Locate the cell with the specified text and output its [X, Y] center coordinate. 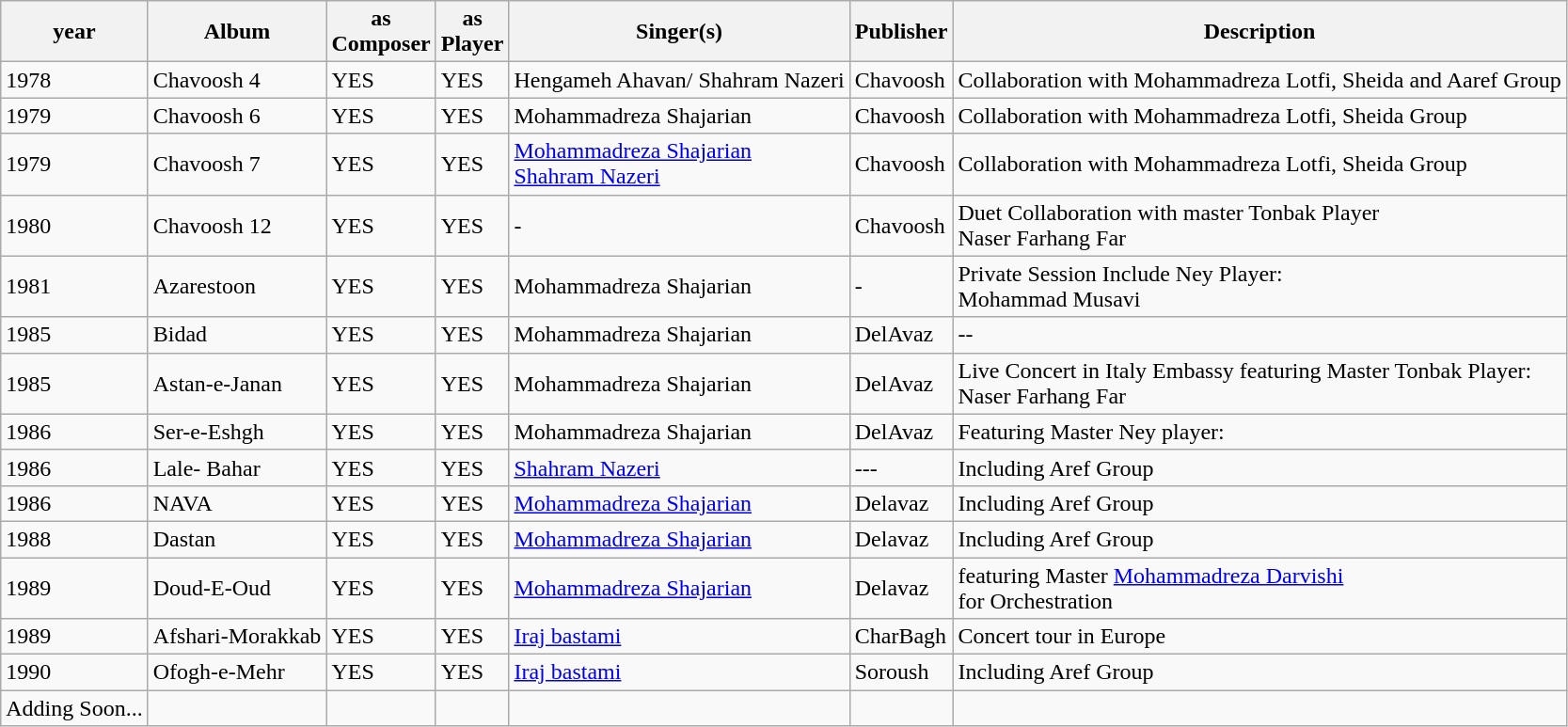
1990 [74, 672]
Duet Collaboration with master Tonbak PlayerNaser Farhang Far [1259, 226]
Chavoosh 7 [237, 164]
Publisher [901, 32]
1988 [74, 539]
Chavoosh 6 [237, 116]
Live Concert in Italy Embassy featuring Master Tonbak Player:Naser Farhang Far [1259, 384]
Adding Soon... [74, 708]
Ofogh-e-Mehr [237, 672]
Description [1259, 32]
asComposer [381, 32]
Shahram Nazeri [679, 467]
Chavoosh 12 [237, 226]
1978 [74, 80]
Private Session Include Ney Player:Mohammad Musavi [1259, 286]
Doud-E-Oud [237, 587]
Concert tour in Europe [1259, 637]
Ser-e-Eshgh [237, 432]
Afshari-Morakkab [237, 637]
Featuring Master Ney player: [1259, 432]
Soroush [901, 672]
1981 [74, 286]
Singer(s) [679, 32]
-- [1259, 335]
Chavoosh 4 [237, 80]
--- [901, 467]
NAVA [237, 503]
Hengameh Ahavan/ Shahram Nazeri [679, 80]
Album [237, 32]
Mohammadreza ShajarianShahram Nazeri [679, 164]
1980 [74, 226]
asPlayer [472, 32]
year [74, 32]
‌Bidad [237, 335]
Azarestoon [237, 286]
Collaboration with Mohammadreza Lotfi, Sheida and Aaref Group [1259, 80]
CharBagh [901, 637]
featuring Master Mohammadreza Darvishifor Orchestration [1259, 587]
Dastan [237, 539]
Lale- Bahar [237, 467]
Astan-e-Janan [237, 384]
